Scan for the cell matching the given text and deliver its [x, y] coordinate at center. 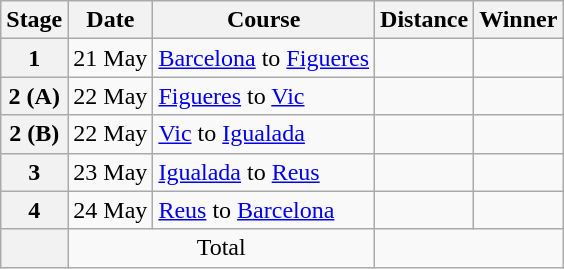
21 May [110, 58]
Course [264, 20]
Winner [518, 20]
Vic to Igualada [264, 134]
Barcelona to Figueres [264, 58]
Distance [424, 20]
23 May [110, 172]
Stage [34, 20]
Igualada to Reus [264, 172]
1 [34, 58]
2 (B) [34, 134]
2 (A) [34, 96]
Total [222, 248]
4 [34, 210]
Date [110, 20]
3 [34, 172]
Figueres to Vic [264, 96]
Reus to Barcelona [264, 210]
24 May [110, 210]
